Return the (X, Y) coordinate for the center point of the cell that contains the specified text.  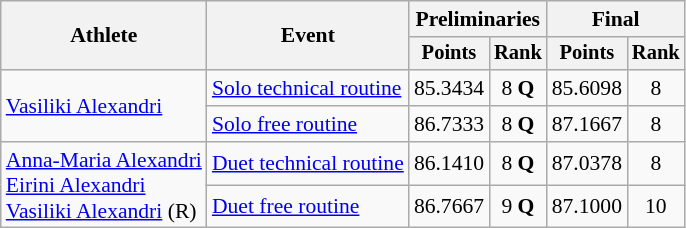
Athlete (104, 36)
86.7333 (449, 124)
Preliminaries (478, 19)
Event (308, 36)
87.1000 (587, 206)
Vasiliki Alexandri (104, 106)
Duet technical routine (308, 164)
86.7667 (449, 206)
87.1667 (587, 124)
Solo technical routine (308, 88)
Solo free routine (308, 124)
85.6098 (587, 88)
86.1410 (449, 164)
9 Q (518, 206)
Final (616, 19)
Duet free routine (308, 206)
85.3434 (449, 88)
10 (656, 206)
87.0378 (587, 164)
